Output the [x, y] coordinate of the center of the cell containing the given text.  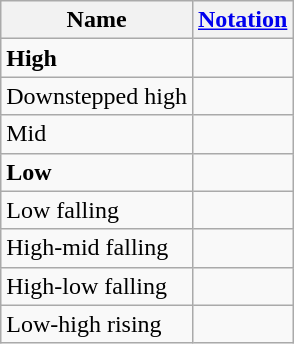
Name [97, 20]
High-mid falling [97, 248]
High [97, 58]
Low [97, 172]
Low-high rising [97, 324]
Mid [97, 134]
Downstepped high [97, 96]
Notation [242, 20]
High-low falling [97, 286]
Low falling [97, 210]
